Output the [X, Y] coordinate of the center of the cell containing the given text.  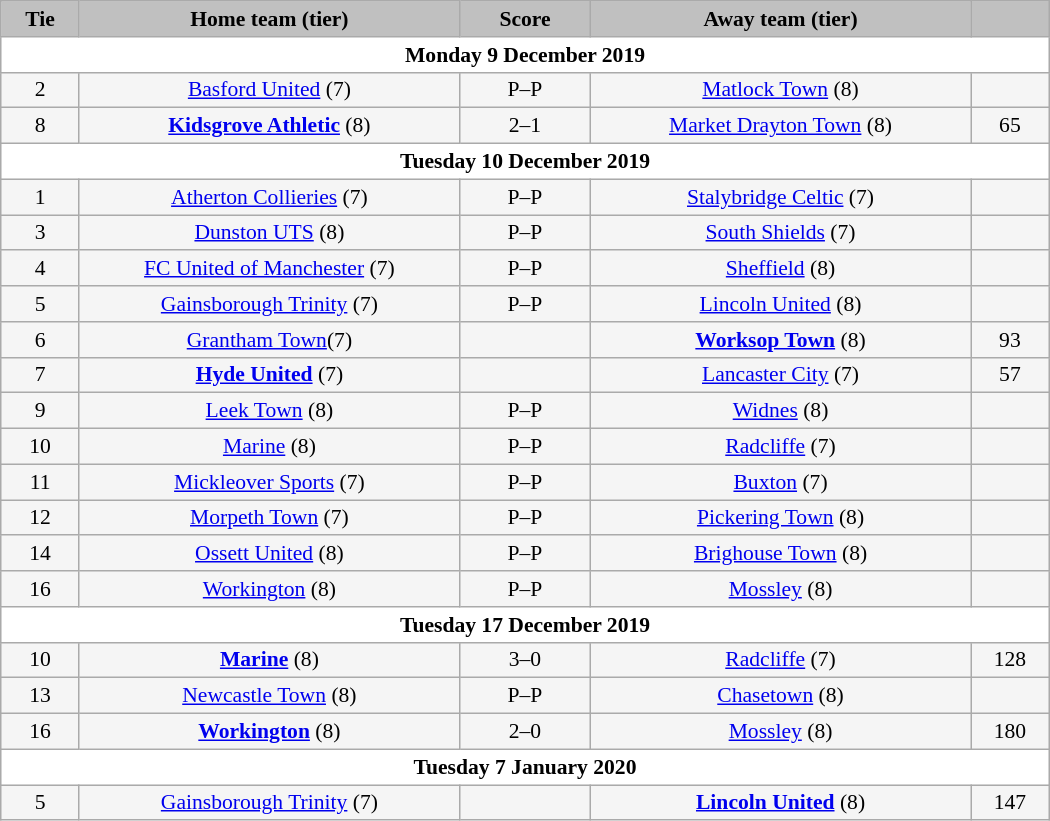
Sheffield (8) [781, 269]
13 [40, 696]
Lancaster City (7) [781, 375]
Hyde United (7) [269, 375]
Matlock Town (8) [781, 90]
Tuesday 17 December 2019 [525, 625]
Ossett United (8) [269, 554]
Kidsgrove Athletic (8) [269, 126]
Widnes (8) [781, 411]
Monday 9 December 2019 [525, 55]
12 [40, 518]
14 [40, 554]
Pickering Town (8) [781, 518]
180 [1010, 732]
Morpeth Town (7) [269, 518]
2–1 [524, 126]
Buxton (7) [781, 482]
Brighouse Town (8) [781, 554]
8 [40, 126]
6 [40, 340]
57 [1010, 375]
Chasetown (8) [781, 696]
South Shields (7) [781, 233]
3–0 [524, 660]
Grantham Town(7) [269, 340]
93 [1010, 340]
2–0 [524, 732]
Basford United (7) [269, 90]
Market Drayton Town (8) [781, 126]
FC United of Manchester (7) [269, 269]
147 [1010, 803]
Tuesday 7 January 2020 [525, 767]
2 [40, 90]
4 [40, 269]
65 [1010, 126]
Dunston UTS (8) [269, 233]
3 [40, 233]
Away team (tier) [781, 19]
Atherton Collieries (7) [269, 197]
Worksop Town (8) [781, 340]
Stalybridge Celtic (7) [781, 197]
128 [1010, 660]
11 [40, 482]
9 [40, 411]
Leek Town (8) [269, 411]
Tuesday 10 December 2019 [525, 162]
Score [524, 19]
Mickleover Sports (7) [269, 482]
Tie [40, 19]
1 [40, 197]
Home team (tier) [269, 19]
7 [40, 375]
Newcastle Town (8) [269, 696]
